For the text-containing cell, return its midpoint in [X, Y] coordinate format. 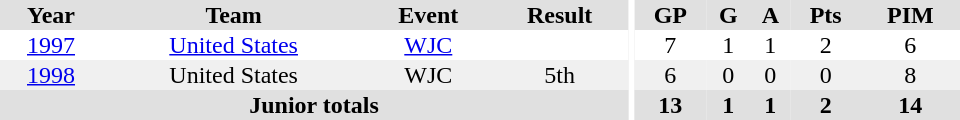
Year [51, 15]
8 [910, 75]
Junior totals [314, 105]
5th [560, 75]
PIM [910, 15]
Pts [826, 15]
Result [560, 15]
G [728, 15]
Event [428, 15]
Team [234, 15]
A [770, 15]
13 [670, 105]
GP [670, 15]
1997 [51, 45]
1998 [51, 75]
14 [910, 105]
7 [670, 45]
